Return the [x, y] coordinate for the center point of the cell that contains the specified text.  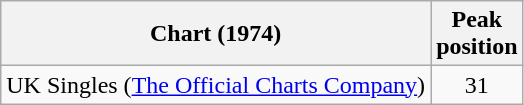
31 [477, 85]
UK Singles (The Official Charts Company) [216, 85]
Chart (1974) [216, 34]
Peakposition [477, 34]
